Scan for the cell matching the given text and deliver its [X, Y] coordinate at center. 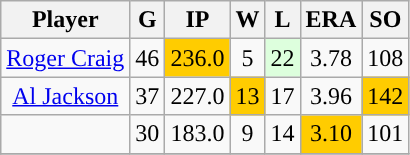
108 [386, 58]
IP [198, 20]
236.0 [198, 58]
Al Jackson [66, 96]
17 [282, 96]
3.10 [331, 134]
W [248, 20]
3.78 [331, 58]
SO [386, 20]
183.0 [198, 134]
13 [248, 96]
3.96 [331, 96]
30 [148, 134]
37 [148, 96]
Player [66, 20]
ERA [331, 20]
L [282, 20]
G [148, 20]
227.0 [198, 96]
46 [148, 58]
14 [282, 134]
9 [248, 134]
5 [248, 58]
142 [386, 96]
22 [282, 58]
Roger Craig [66, 58]
101 [386, 134]
